Output the [x, y] coordinate of the center of the cell containing the given text.  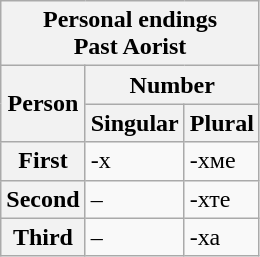
Number [172, 85]
-хте [222, 199]
Third [43, 237]
-хме [222, 161]
Plural [222, 123]
First [43, 161]
Singular [134, 123]
-х [134, 161]
Second [43, 199]
Personal endingsPast Aorist [130, 34]
Person [43, 104]
-ха [222, 237]
